Extract the (X, Y) coordinate from the center of the cell holding the provided text.  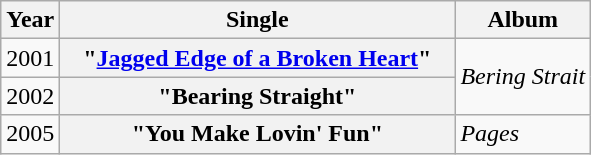
Album (523, 20)
"You Make Lovin' Fun" (258, 134)
Single (258, 20)
Pages (523, 134)
Year (30, 20)
2002 (30, 96)
2005 (30, 134)
Bering Strait (523, 77)
"Bearing Straight" (258, 96)
2001 (30, 58)
"Jagged Edge of a Broken Heart" (258, 58)
